From the cell containing the given text, extract its center point as [X, Y] coordinate. 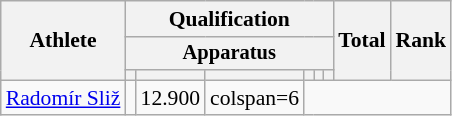
Rank [422, 40]
Athlete [64, 40]
Qualification [229, 19]
12.900 [170, 98]
colspan=6 [254, 98]
Apparatus [229, 54]
Radomír Sliž [64, 98]
Total [362, 40]
